Pinpoint the cell where the given text exists, returning its (x, y) midpoint coordinate. 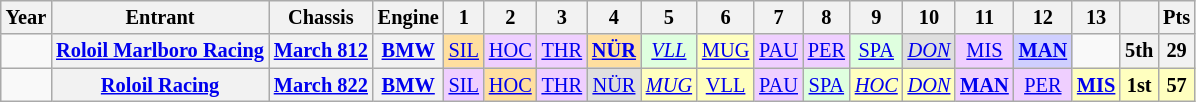
Entrant (160, 17)
4 (614, 17)
Chassis (321, 17)
3 (562, 17)
5th (1139, 51)
13 (1096, 17)
57 (1176, 85)
2 (510, 17)
1 (464, 17)
1st (1139, 85)
11 (984, 17)
Roloil Racing (160, 85)
5 (669, 17)
7 (778, 17)
March 812 (321, 51)
Pts (1176, 17)
29 (1176, 51)
Engine (408, 17)
9 (876, 17)
12 (1043, 17)
6 (726, 17)
Roloil Marlboro Racing (160, 51)
8 (826, 17)
10 (930, 17)
Year (26, 17)
March 822 (321, 85)
